Return (X, Y) of the center of cell containing provided text 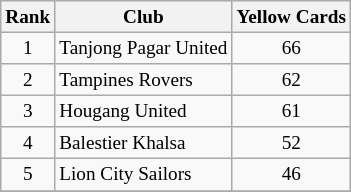
2 (28, 80)
Yellow Cards (291, 17)
Hougang United (144, 111)
Tanjong Pagar United (144, 48)
52 (291, 143)
61 (291, 111)
Club (144, 17)
3 (28, 111)
Balestier Khalsa (144, 143)
Rank (28, 17)
Lion City Sailors (144, 175)
1 (28, 48)
Tampines Rovers (144, 80)
46 (291, 175)
62 (291, 80)
5 (28, 175)
66 (291, 48)
4 (28, 143)
